Search for the cell housing the specified text and yield its [X, Y] center coordinate. 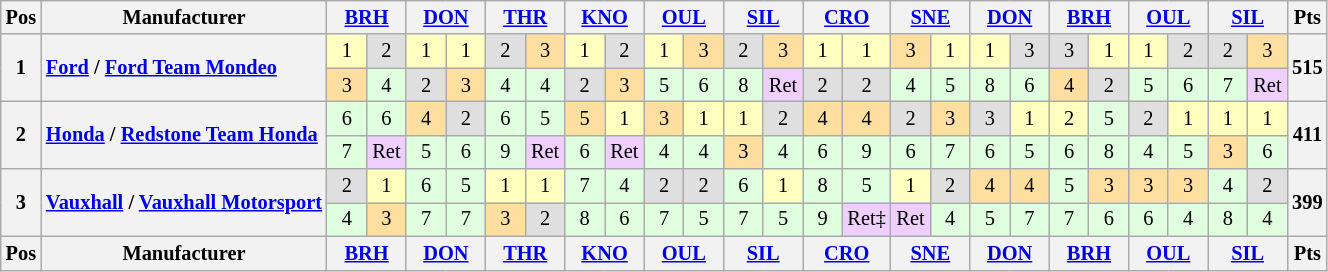
411 [1307, 134]
515 [1307, 68]
Honda / Redstone Team Honda [184, 134]
Ford / Ford Team Mondeo [184, 68]
Vauxhall / Vauxhall Motorsport [184, 202]
Ret‡ [866, 219]
399 [1307, 202]
